Identify which cell holds the provided text, then report its [X, Y] central coordinate. 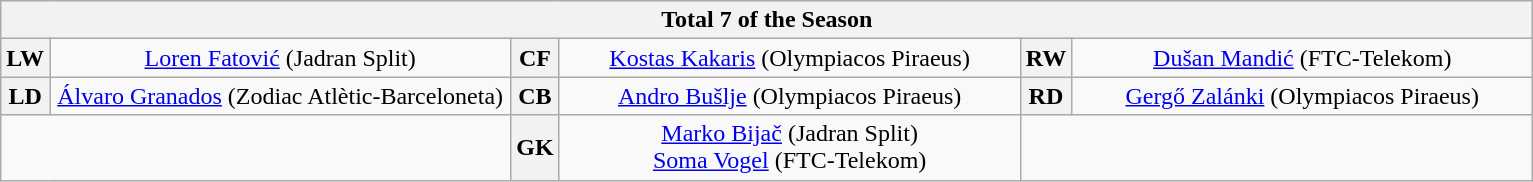
Gergő Zalánki (Olympiacos Piraeus) [1302, 96]
Álvaro Granados (Zodiac Atlètic-Barceloneta) [280, 96]
RD [1046, 96]
CB [535, 96]
GK [535, 148]
Loren Fatović (Jadran Split) [280, 58]
LD [26, 96]
Total 7 of the Season [767, 20]
LW [26, 58]
Dušan Mandić (FTC-Telekom) [1302, 58]
Andro Bušlje (Olympiacos Piraeus) [790, 96]
Marko Bijač (Jadran Split) Soma Vogel (FTC-Telekom) [790, 148]
CF [535, 58]
RW [1046, 58]
Kostas Kakaris (Olympiacos Piraeus) [790, 58]
